Scan for the cell matching the given text and deliver its [x, y] coordinate at center. 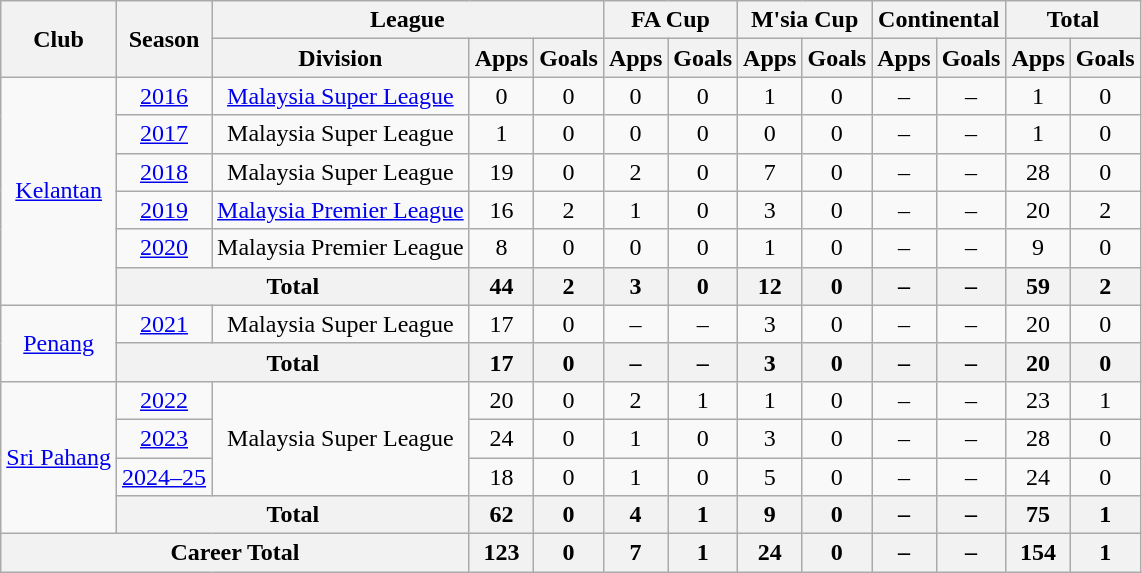
18 [501, 477]
2021 [164, 324]
75 [1038, 515]
Continental [939, 20]
59 [1038, 286]
44 [501, 286]
2024–25 [164, 477]
2023 [164, 438]
2022 [164, 400]
12 [770, 286]
Sri Pahang [59, 457]
M'sia Cup [805, 20]
16 [501, 210]
2018 [164, 172]
2016 [164, 96]
Kelantan [59, 191]
5 [770, 477]
Penang [59, 343]
8 [501, 248]
FA Cup [670, 20]
League [408, 20]
Season [164, 39]
4 [635, 515]
19 [501, 172]
62 [501, 515]
Division [341, 58]
2019 [164, 210]
Career Total [235, 553]
2017 [164, 134]
Club [59, 39]
154 [1038, 553]
23 [1038, 400]
123 [501, 553]
2020 [164, 248]
